Scan for the cell matching the given text and deliver its [x, y] coordinate at center. 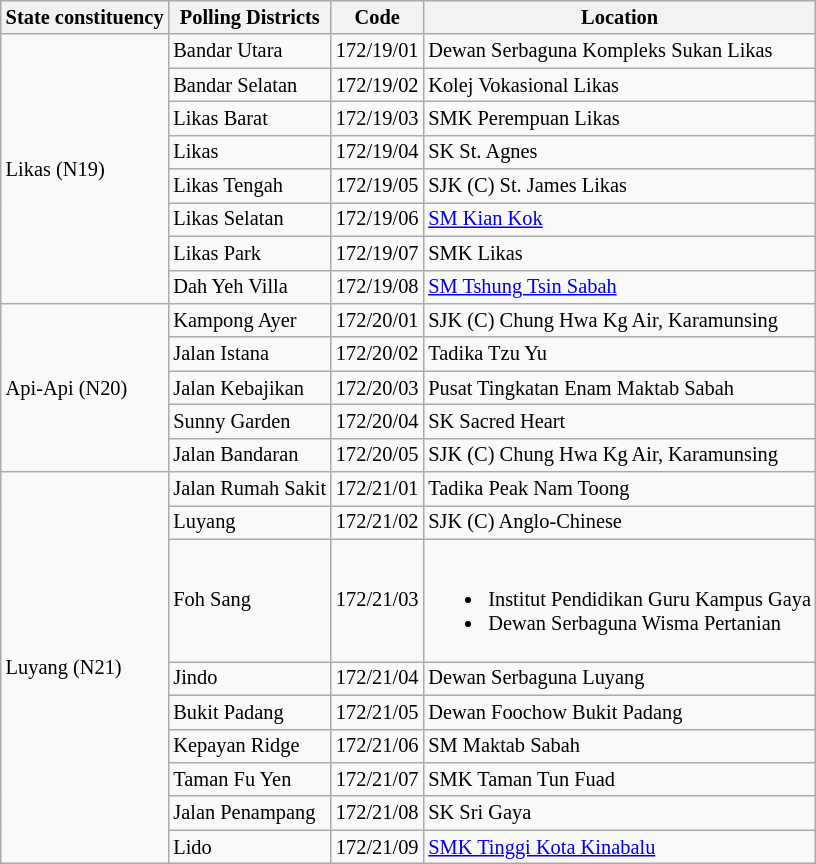
Likas Barat [250, 118]
172/20/01 [377, 320]
Tadika Tzu Yu [619, 354]
Institut Pendidikan Guru Kampus GayaDewan Serbaguna Wisma Pertanian [619, 600]
Jindo [250, 678]
Kolej Vokasional Likas [619, 85]
172/19/07 [377, 253]
Likas Tengah [250, 186]
SJK (C) St. James Likas [619, 186]
Luyang (N21) [85, 668]
Likas (N19) [85, 168]
SMK Tinggi Kota Kinabalu [619, 847]
172/21/05 [377, 712]
SK Sacred Heart [619, 421]
172/19/05 [377, 186]
172/20/04 [377, 421]
172/21/07 [377, 779]
SK St. Agnes [619, 152]
Dah Yeh Villa [250, 287]
172/19/03 [377, 118]
Jalan Penampang [250, 813]
Likas [250, 152]
State constituency [85, 17]
172/19/08 [377, 287]
172/19/02 [377, 85]
SMK Perempuan Likas [619, 118]
Bukit Padang [250, 712]
Kepayan Ridge [250, 746]
Likas Park [250, 253]
Polling Districts [250, 17]
Pusat Tingkatan Enam Maktab Sabah [619, 388]
Bandar Utara [250, 51]
Sunny Garden [250, 421]
Likas Selatan [250, 219]
SMK Likas [619, 253]
SJK (C) Anglo-Chinese [619, 522]
172/19/04 [377, 152]
Lido [250, 847]
Kampong Ayer [250, 320]
Dewan Foochow Bukit Padang [619, 712]
172/21/03 [377, 600]
SM Kian Kok [619, 219]
Jalan Bandaran [250, 455]
SMK Taman Tun Fuad [619, 779]
SK Sri Gaya [619, 813]
172/21/06 [377, 746]
Luyang [250, 522]
SM Maktab Sabah [619, 746]
172/21/01 [377, 489]
172/21/09 [377, 847]
Bandar Selatan [250, 85]
172/19/06 [377, 219]
Tadika Peak Nam Toong [619, 489]
Jalan Rumah Sakit [250, 489]
Dewan Serbaguna Kompleks Sukan Likas [619, 51]
SM Tshung Tsin Sabah [619, 287]
172/21/08 [377, 813]
172/19/01 [377, 51]
Dewan Serbaguna Luyang [619, 678]
Foh Sang [250, 600]
Code [377, 17]
172/21/04 [377, 678]
Api-Api (N20) [85, 387]
Location [619, 17]
172/20/03 [377, 388]
Jalan Kebajikan [250, 388]
172/20/05 [377, 455]
Taman Fu Yen [250, 779]
Jalan Istana [250, 354]
172/20/02 [377, 354]
172/21/02 [377, 522]
